Capture the cell that displays the provided text and extract its [X, Y] central coordinate. 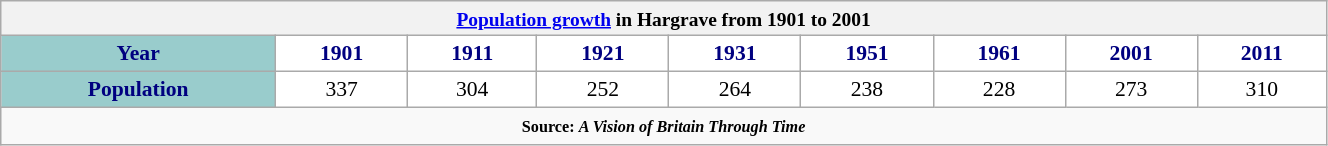
1911 [472, 54]
1921 [603, 54]
1901 [342, 54]
Year [138, 54]
264 [735, 90]
Population growth in Hargrave from 1901 to 2001 [664, 18]
2001 [1131, 54]
1961 [999, 54]
238 [867, 90]
337 [342, 90]
252 [603, 90]
Population [138, 90]
1931 [735, 54]
2011 [1262, 54]
1951 [867, 54]
304 [472, 90]
Source: A Vision of Britain Through Time [664, 126]
273 [1131, 90]
228 [999, 90]
310 [1262, 90]
